Output the [x, y] coordinate of the center of the cell containing the given text.  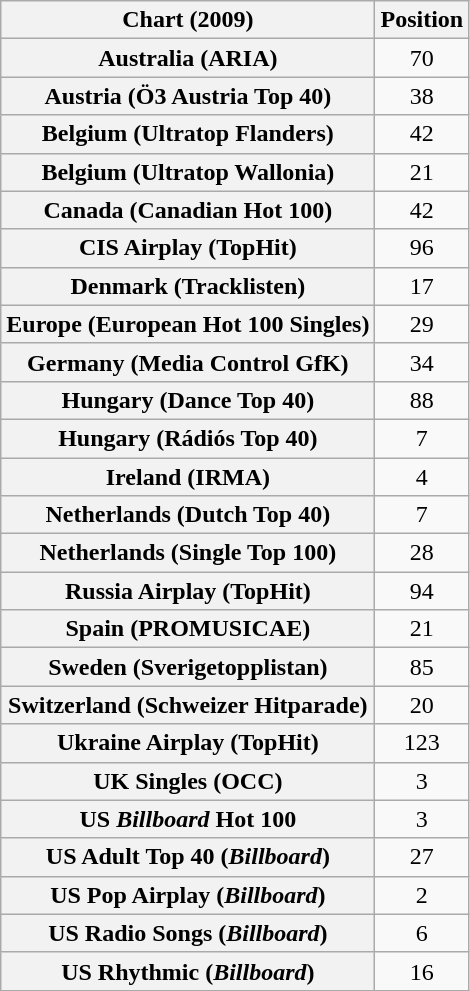
Australia (ARIA) [188, 58]
Belgium (Ultratop Wallonia) [188, 172]
Denmark (Tracklisten) [188, 286]
17 [422, 286]
96 [422, 248]
US Billboard Hot 100 [188, 819]
Ukraine Airplay (TopHit) [188, 743]
US Rhythmic (Billboard) [188, 971]
Netherlands (Dutch Top 40) [188, 515]
27 [422, 857]
123 [422, 743]
70 [422, 58]
UK Singles (OCC) [188, 781]
34 [422, 362]
US Pop Airplay (Billboard) [188, 895]
Russia Airplay (TopHit) [188, 591]
Belgium (Ultratop Flanders) [188, 134]
Netherlands (Single Top 100) [188, 553]
4 [422, 477]
16 [422, 971]
Sweden (Sverigetopplistan) [188, 667]
Chart (2009) [188, 20]
Spain (PROMUSICAE) [188, 629]
28 [422, 553]
Switzerland (Schweizer Hitparade) [188, 705]
Europe (European Hot 100 Singles) [188, 324]
Germany (Media Control GfK) [188, 362]
29 [422, 324]
6 [422, 933]
Canada (Canadian Hot 100) [188, 210]
88 [422, 400]
Hungary (Rádiós Top 40) [188, 438]
85 [422, 667]
Position [422, 20]
94 [422, 591]
CIS Airplay (TopHit) [188, 248]
Austria (Ö3 Austria Top 40) [188, 96]
Ireland (IRMA) [188, 477]
US Adult Top 40 (Billboard) [188, 857]
20 [422, 705]
38 [422, 96]
2 [422, 895]
US Radio Songs (Billboard) [188, 933]
Hungary (Dance Top 40) [188, 400]
